Locate the cell with the specified text and output its [x, y] center coordinate. 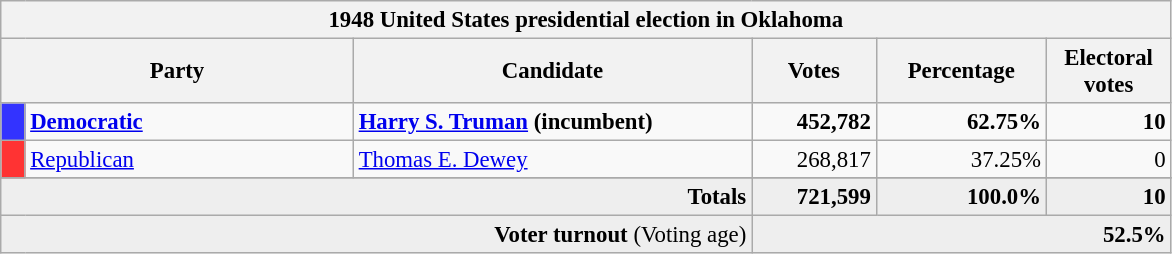
37.25% [961, 160]
Percentage [961, 72]
62.75% [961, 122]
Votes [814, 72]
52.5% [962, 235]
721,599 [814, 197]
Voter turnout (Voting age) [376, 235]
Republican [189, 160]
Party [178, 72]
0 [1108, 160]
Democratic [189, 122]
452,782 [814, 122]
Harry S. Truman (incumbent) [552, 122]
268,817 [814, 160]
1948 United States presidential election in Oklahoma [586, 20]
Electoral votes [1108, 72]
100.0% [961, 197]
Thomas E. Dewey [552, 160]
Candidate [552, 72]
Totals [376, 197]
